Return [X, Y] of the center of cell containing provided text 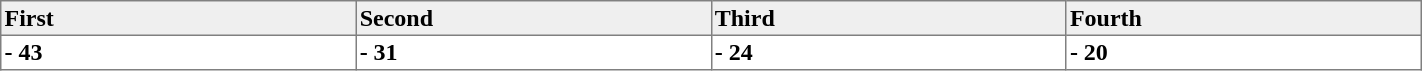
- 43 [178, 52]
Third [888, 18]
- 31 [534, 52]
- 24 [888, 52]
- 20 [1244, 52]
Fourth [1244, 18]
First [178, 18]
Second [534, 18]
